Scan for the cell matching the given text and deliver its [X, Y] coordinate at center. 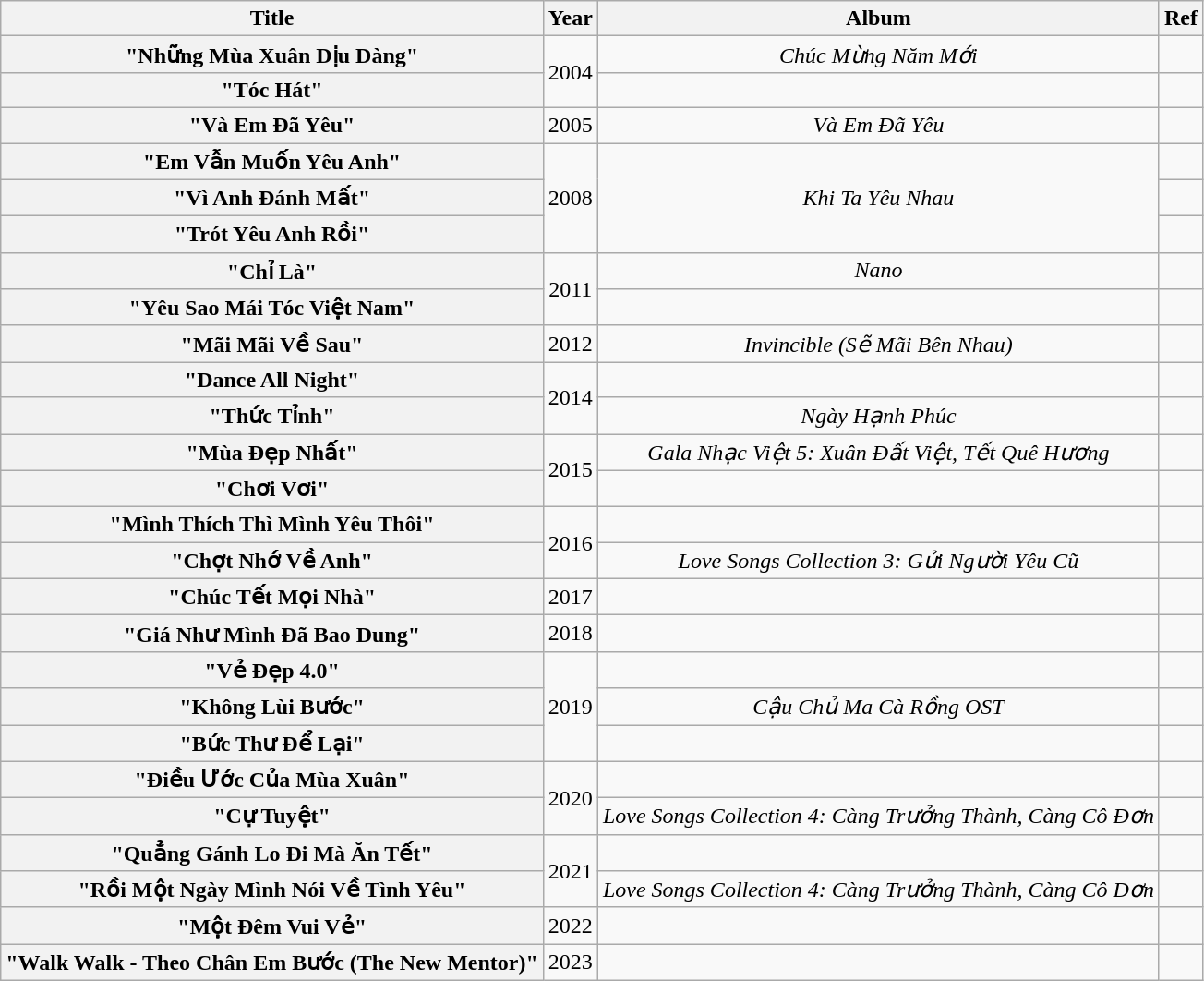
"Cự Tuyệt" [272, 817]
2004 [571, 72]
2019 [571, 706]
"Walk Walk - Theo Chân Em Bước (The New Mentor)" [272, 963]
"Chúc Tết Mọi Nhà" [272, 597]
2014 [571, 398]
"Trót Yêu Anh Rồi" [272, 235]
"Quẳng Gánh Lo Đi Mà Ăn Tết" [272, 853]
"Một Đêm Vui Vẻ" [272, 926]
Invincible (Sẽ Mãi Bên Nhau) [878, 344]
"Chợt Nhớ Về Anh" [272, 561]
Ref [1180, 18]
Cậu Chủ Ma Cà Rồng OST [878, 707]
2015 [571, 471]
2012 [571, 344]
Chúc Mừng Năm Mới [878, 54]
2016 [571, 543]
2021 [571, 870]
2020 [571, 798]
Love Songs Collection 3: Gửi Người Yêu Cũ [878, 561]
2017 [571, 597]
Title [272, 18]
Ngày Hạnh Phúc [878, 416]
2022 [571, 926]
"Em Vẫn Muốn Yêu Anh" [272, 161]
"Mình Thích Thì Mình Yêu Thôi" [272, 525]
"Yêu Sao Mái Tóc Việt Nam" [272, 308]
Album [878, 18]
"Chỉ Là" [272, 271]
"Vẻ Đẹp 4.0" [272, 670]
"Những Mùa Xuân Dịu Dàng" [272, 54]
Year [571, 18]
2005 [571, 125]
Và Em Đã Yêu [878, 125]
"Tóc Hát" [272, 90]
Gala Nhạc Việt 5: Xuân Đất Việt, Tết Quê Hương [878, 453]
2008 [571, 198]
"Mùa Đẹp Nhất" [272, 453]
"Vì Anh Đánh Mất" [272, 198]
"Rồi Một Ngày Mình Nói Về Tình Yêu" [272, 890]
2018 [571, 634]
"Bức Thư Để Lại" [272, 743]
Khi Ta Yêu Nhau [878, 198]
"Thức Tỉnh" [272, 416]
2023 [571, 963]
Nano [878, 271]
2011 [571, 288]
"Mãi Mãi Về Sau" [272, 344]
"Dance All Night" [272, 380]
"Giá Như Mình Đã Bao Dung" [272, 634]
"Và Em Đã Yêu" [272, 125]
"Chơi Vơi" [272, 489]
"Không Lùi Bước" [272, 707]
"Điều Ước Của Mùa Xuân" [272, 780]
